Identify which cell holds the provided text, then report its [x, y] central coordinate. 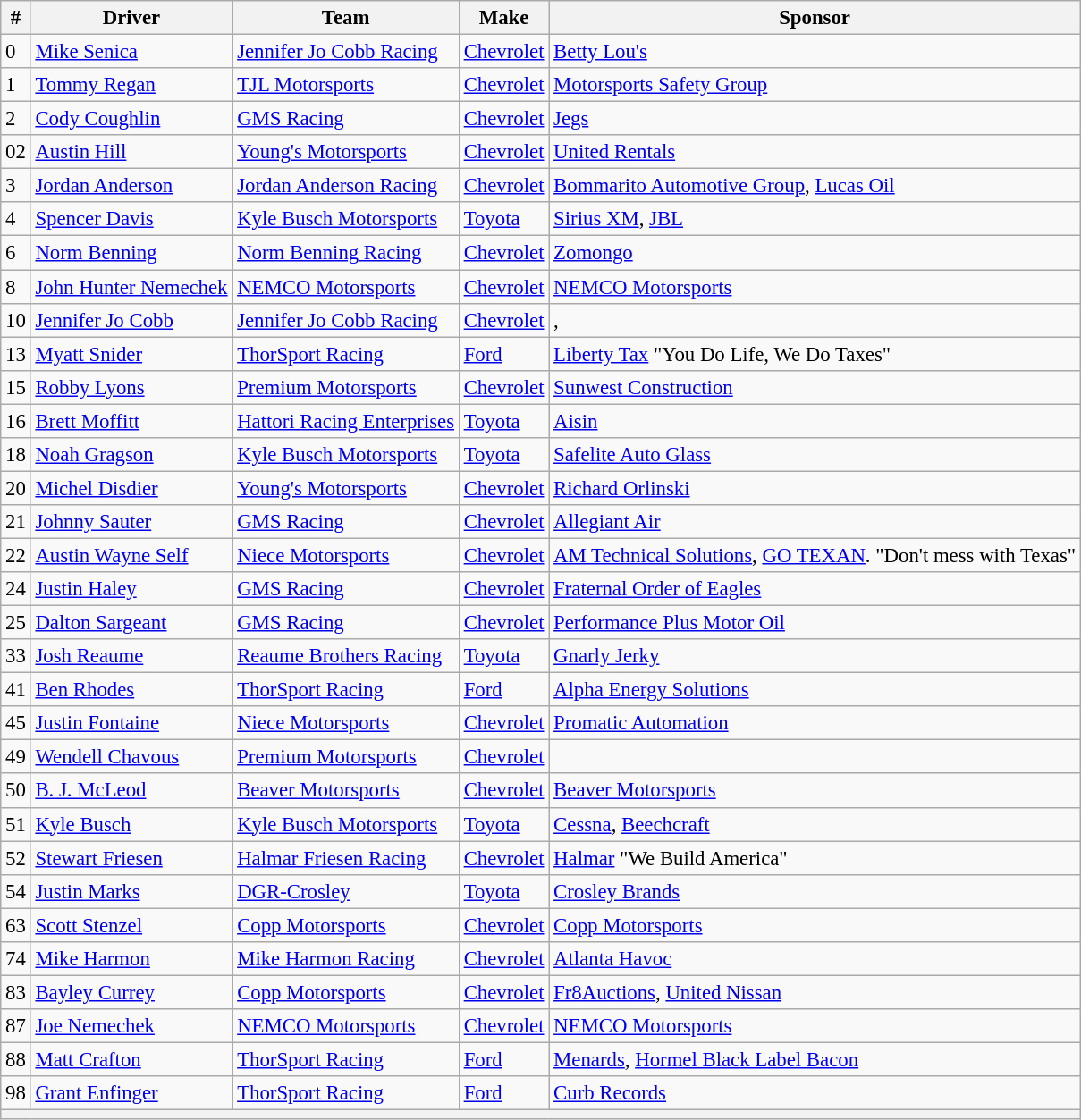
Fr8Auctions, United Nissan [815, 992]
Myatt Snider [131, 354]
Austin Hill [131, 152]
45 [16, 723]
Mike Harmon Racing [346, 959]
Curb Records [815, 1093]
DGR-Crosley [346, 891]
98 [16, 1093]
United Rentals [815, 152]
Bayley Currey [131, 992]
Cody Coughlin [131, 119]
2 [16, 119]
Tommy Regan [131, 85]
22 [16, 555]
24 [16, 589]
Make [503, 18]
6 [16, 253]
Alpha Energy Solutions [815, 690]
Jegs [815, 119]
88 [16, 1059]
16 [16, 421]
18 [16, 455]
Hattori Racing Enterprises [346, 421]
Halmar "We Build America" [815, 858]
Wendell Chavous [131, 757]
49 [16, 757]
Menards, Hormel Black Label Bacon [815, 1059]
Halmar Friesen Racing [346, 858]
Kyle Busch [131, 824]
Stewart Friesen [131, 858]
0 [16, 52]
20 [16, 488]
Spencer Davis [131, 219]
Michel Disdier [131, 488]
4 [16, 219]
Sponsor [815, 18]
87 [16, 1026]
25 [16, 623]
33 [16, 656]
Betty Lou's [815, 52]
AM Technical Solutions, GO TEXAN. "Don't mess with Texas" [815, 555]
15 [16, 387]
Jennifer Jo Cobb [131, 320]
1 [16, 85]
41 [16, 690]
63 [16, 925]
John Hunter Nemechek [131, 287]
Zomongo [815, 253]
Noah Gragson [131, 455]
Sirius XM, JBL [815, 219]
02 [16, 152]
74 [16, 959]
52 [16, 858]
Dalton Sargeant [131, 623]
83 [16, 992]
Matt Crafton [131, 1059]
B. J. McLeod [131, 791]
Austin Wayne Self [131, 555]
Safelite Auto Glass [815, 455]
Motorsports Safety Group [815, 85]
Driver [131, 18]
Reaume Brothers Racing [346, 656]
Bommarito Automotive Group, Lucas Oil [815, 186]
Robby Lyons [131, 387]
10 [16, 320]
Promatic Automation [815, 723]
Gnarly Jerky [815, 656]
13 [16, 354]
Atlanta Havoc [815, 959]
Jordan Anderson [131, 186]
Josh Reaume [131, 656]
Richard Orlinski [815, 488]
Jordan Anderson Racing [346, 186]
51 [16, 824]
, [815, 320]
Allegiant Air [815, 522]
8 [16, 287]
Team [346, 18]
TJL Motorsports [346, 85]
Cessna, Beechcraft [815, 824]
Joe Nemechek [131, 1026]
Grant Enfinger [131, 1093]
Scott Stenzel [131, 925]
Liberty Tax "You Do Life, We Do Taxes" [815, 354]
Justin Marks [131, 891]
21 [16, 522]
Justin Fontaine [131, 723]
Fraternal Order of Eagles [815, 589]
Justin Haley [131, 589]
3 [16, 186]
50 [16, 791]
Norm Benning Racing [346, 253]
# [16, 18]
Norm Benning [131, 253]
Ben Rhodes [131, 690]
Aisin [815, 421]
Mike Senica [131, 52]
Performance Plus Motor Oil [815, 623]
Mike Harmon [131, 959]
Johnny Sauter [131, 522]
Sunwest Construction [815, 387]
Brett Moffitt [131, 421]
Crosley Brands [815, 891]
54 [16, 891]
